Pinpoint the cell where the given text exists, returning its (x, y) midpoint coordinate. 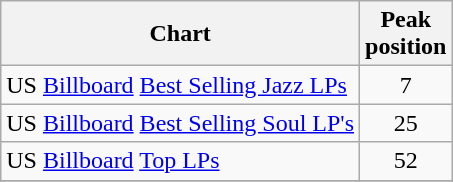
Chart (180, 34)
US Billboard Best Selling Soul LP's (180, 123)
7 (406, 85)
52 (406, 161)
25 (406, 123)
US Billboard Best Selling Jazz LPs (180, 85)
Peakposition (406, 34)
US Billboard Top LPs (180, 161)
